Identify which cell holds the provided text, then report its [X, Y] central coordinate. 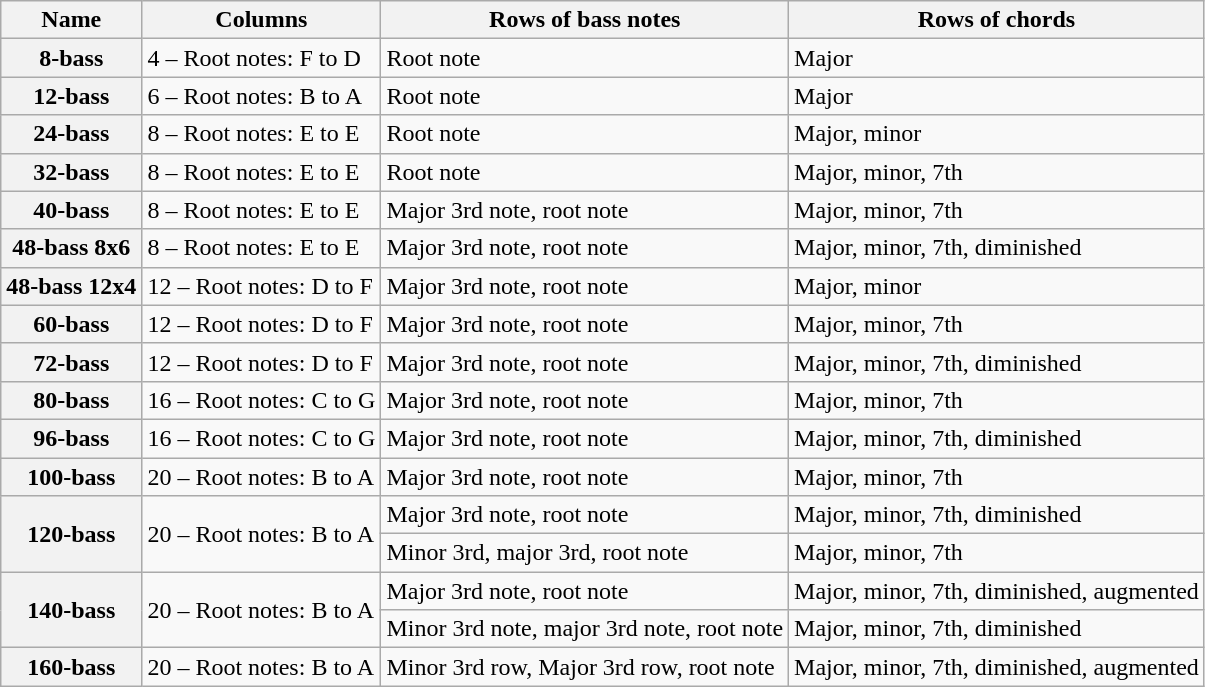
Rows of bass notes [585, 20]
160-bass [72, 667]
48-bass 12x4 [72, 286]
Name [72, 20]
60-bass [72, 324]
Minor 3rd row, Major 3rd row, root note [585, 667]
Minor 3rd note, major 3rd note, root note [585, 629]
6 – Root notes: B to A [262, 96]
40-bass [72, 210]
Minor 3rd, major 3rd, root note [585, 553]
24-bass [72, 134]
96-bass [72, 438]
32-bass [72, 172]
12-bass [72, 96]
120-bass [72, 534]
140-bass [72, 610]
80-bass [72, 400]
4 – Root notes: F to D [262, 58]
100-bass [72, 477]
Rows of chords [997, 20]
8-bass [72, 58]
Columns [262, 20]
72-bass [72, 362]
48-bass 8x6 [72, 248]
